Locate the cell with the specified text and output its [X, Y] center coordinate. 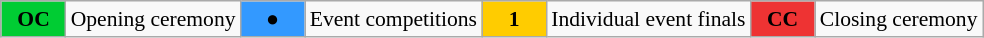
Opening ceremony [154, 19]
CC [783, 19]
OC [33, 19]
Closing ceremony [899, 19]
Individual event finals [648, 19]
● [273, 19]
1 [514, 19]
Event competitions [394, 19]
